Search for the cell housing the specified text and yield its (x, y) center coordinate. 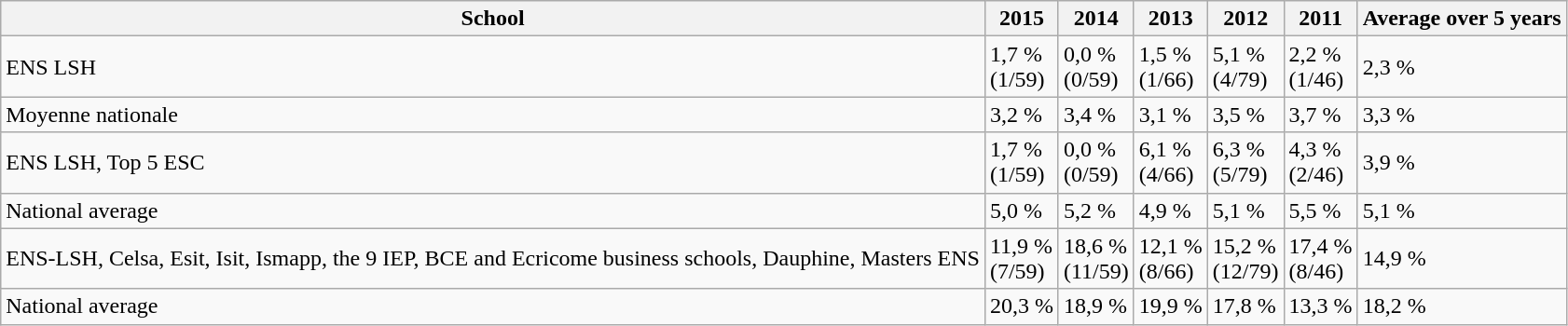
17,8 % (1245, 306)
2013 (1171, 19)
5,1 %(4/79) (1245, 67)
4,9 % (1171, 211)
2015 (1022, 19)
3,4 % (1096, 115)
13,3 % (1320, 306)
15,2 %(12/79) (1245, 259)
19,9 % (1171, 306)
12,1 %(8/66) (1171, 259)
3,9 % (1462, 162)
5,5 % (1320, 211)
3,3 % (1462, 115)
5,2 % (1096, 211)
4,3 %(2/46) (1320, 162)
18,9 % (1096, 306)
2,3 % (1462, 67)
14,9 % (1462, 259)
6,1 %(4/66) (1171, 162)
ENS LSH, Top 5 ESC (493, 162)
18,2 % (1462, 306)
5,0 % (1022, 211)
20,3 % (1022, 306)
3,5 % (1245, 115)
Average over 5 years (1462, 19)
3,1 % (1171, 115)
2014 (1096, 19)
18,6 %(11/59) (1096, 259)
ENS LSH (493, 67)
School (493, 19)
3,2 % (1022, 115)
1,5 %(1/66) (1171, 67)
3,7 % (1320, 115)
11,9 %(7/59) (1022, 259)
2,2 %(1/46) (1320, 67)
6,3 %(5/79) (1245, 162)
2011 (1320, 19)
Moyenne nationale (493, 115)
ENS-LSH, Celsa, Esit, Isit, Ismapp, the 9 IEP, BCE and Ecricome business schools, Dauphine, Masters ENS (493, 259)
17,4 %(8/46) (1320, 259)
2012 (1245, 19)
